Return [X, Y] of the center of cell containing provided text 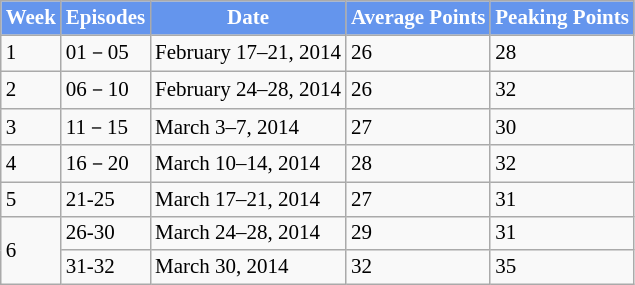
01－05 [106, 54]
March 17–21, 2014 [248, 199]
26-30 [106, 233]
Week [31, 18]
February 17–21, 2014 [248, 54]
6 [31, 250]
06－10 [106, 90]
March 10–14, 2014 [248, 164]
Average Points [418, 18]
1 [31, 54]
35 [562, 267]
February 24–28, 2014 [248, 90]
30 [562, 126]
31-32 [106, 267]
March 3–7, 2014 [248, 126]
Date [248, 18]
Peaking Points [562, 18]
29 [418, 233]
4 [31, 164]
2 [31, 90]
16－20 [106, 164]
3 [31, 126]
March 24–28, 2014 [248, 233]
21-25 [106, 199]
5 [31, 199]
March 30, 2014 [248, 267]
11－15 [106, 126]
Episodes [106, 18]
